For the text-containing cell, return its midpoint in (x, y) coordinate format. 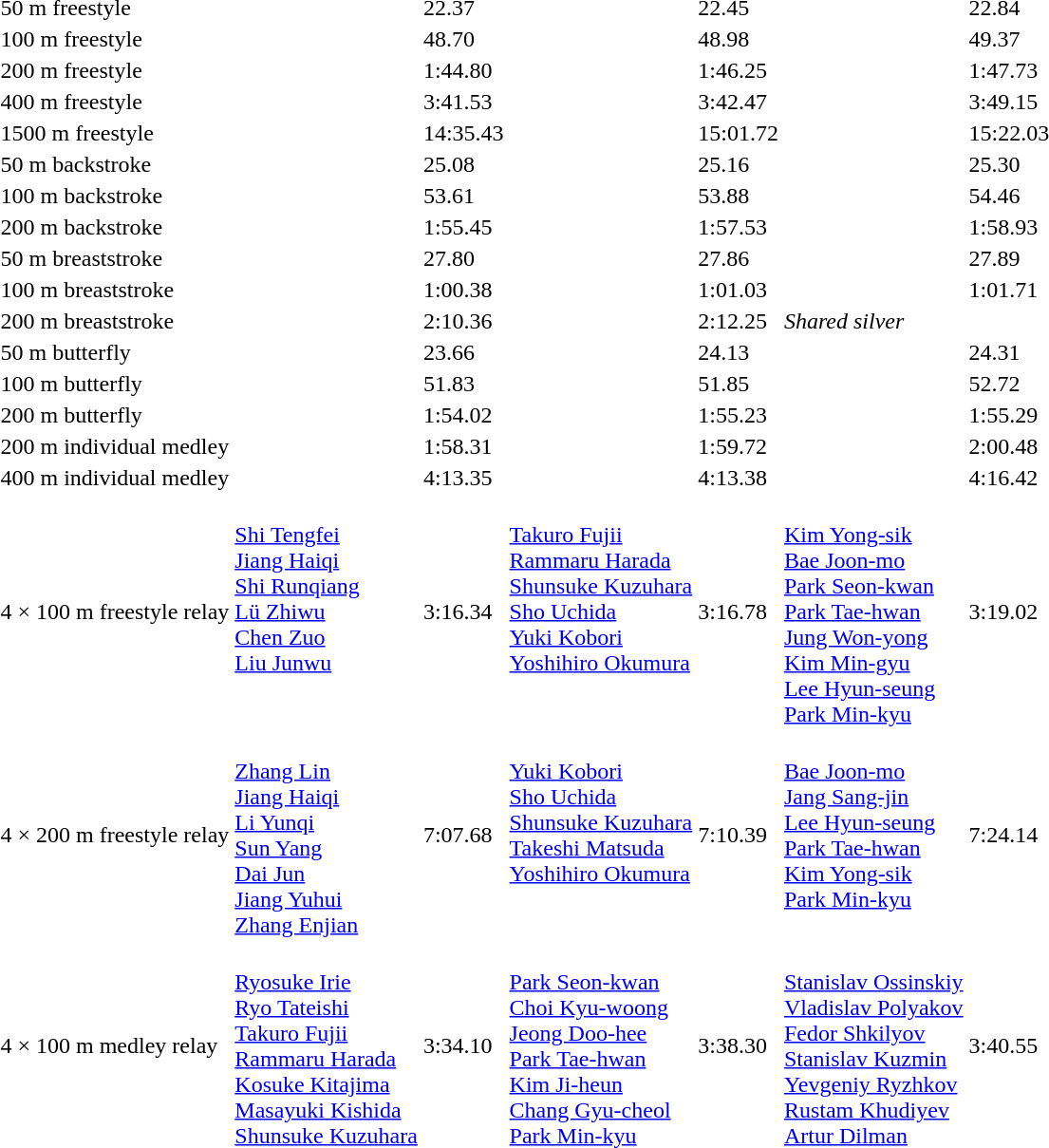
53.61 (463, 196)
25.16 (739, 164)
Yuki KoboriSho UchidaShunsuke KuzuharaTakeshi MatsudaYoshihiro Okumura (601, 836)
2:10.36 (463, 321)
Kim Yong-sikBae Joon-moPark Seon-kwanPark Tae-hwanJung Won-yongKim Min-gyuLee Hyun-seungPark Min-kyu (873, 612)
1:57.53 (739, 227)
4:13.35 (463, 478)
Bae Joon-moJang Sang-jinLee Hyun-seungPark Tae-hwanKim Yong-sikPark Min-kyu (873, 836)
27.86 (739, 258)
1:54.02 (463, 415)
Takuro FujiiRammaru HaradaShunsuke KuzuharaSho UchidaYuki KoboriYoshihiro Okumura (601, 612)
Shi TengfeiJiang HaiqiShi RunqiangLü ZhiwuChen ZuoLiu Junwu (327, 612)
1:55.23 (739, 415)
48.98 (739, 39)
3:16.34 (463, 612)
15:01.72 (739, 133)
51.85 (739, 384)
1:59.72 (739, 446)
4:13.38 (739, 478)
Shared silver (873, 321)
23.66 (463, 352)
2:12.25 (739, 321)
3:42.47 (739, 102)
53.88 (739, 196)
1:00.38 (463, 290)
25.08 (463, 164)
Zhang LinJiang HaiqiLi YunqiSun YangDai JunJiang YuhuiZhang Enjian (327, 836)
3:16.78 (739, 612)
1:58.31 (463, 446)
48.70 (463, 39)
14:35.43 (463, 133)
1:01.03 (739, 290)
7:10.39 (739, 836)
24.13 (739, 352)
51.83 (463, 384)
27.80 (463, 258)
3:41.53 (463, 102)
1:44.80 (463, 70)
7:07.68 (463, 836)
1:46.25 (739, 70)
1:55.45 (463, 227)
